Determine the [x, y] coordinate at the center of the cell enclosing the given text.  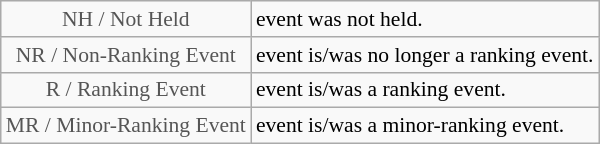
event is/was a minor-ranking event. [425, 126]
MR / Minor-Ranking Event [126, 126]
R / Ranking Event [126, 90]
event is/was no longer a ranking event. [425, 55]
NH / Not Held [126, 19]
NR / Non-Ranking Event [126, 55]
event is/was a ranking event. [425, 90]
event was not held. [425, 19]
